Extract the (X, Y) coordinate from the center of the cell holding the provided text.  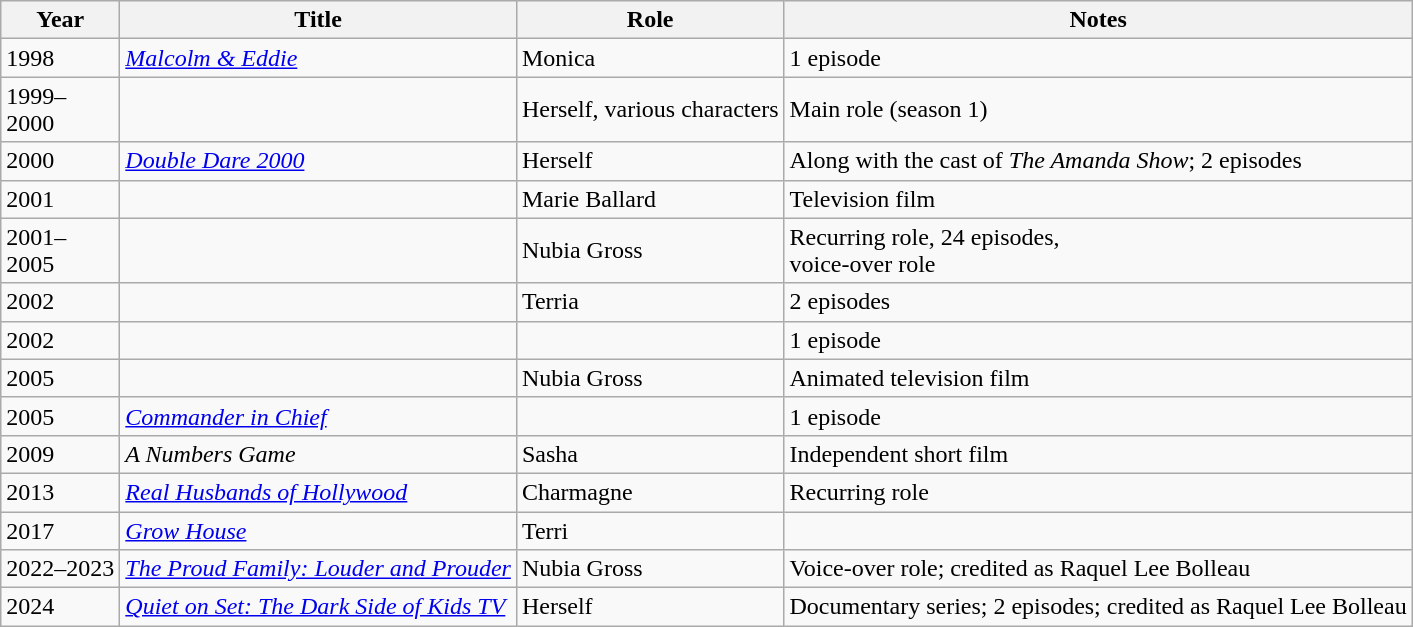
2001 (60, 199)
Notes (1098, 20)
2017 (60, 531)
Role (650, 20)
Sasha (650, 454)
2 episodes (1098, 302)
Double Dare 2000 (318, 161)
Herself, various characters (650, 110)
2024 (60, 607)
2009 (60, 454)
Malcolm & Eddie (318, 58)
Year (60, 20)
Charmagne (650, 492)
2001–2005 (60, 250)
Television film (1098, 199)
Terria (650, 302)
Commander in Chief (318, 416)
2013 (60, 492)
Terri (650, 531)
2022–2023 (60, 569)
1999–2000 (60, 110)
2000 (60, 161)
Title (318, 20)
Recurring role (1098, 492)
Documentary series; 2 episodes; credited as Raquel Lee Bolleau (1098, 607)
Main role (season 1) (1098, 110)
Real Husbands of Hollywood (318, 492)
Marie Ballard (650, 199)
1998 (60, 58)
Recurring role, 24 episodes,voice-over role (1098, 250)
Voice-over role; credited as Raquel Lee Bolleau (1098, 569)
Animated television film (1098, 378)
Monica (650, 58)
Independent short film (1098, 454)
Quiet on Set: The Dark Side of Kids TV (318, 607)
Grow House (318, 531)
The Proud Family: Louder and Prouder (318, 569)
A Numbers Game (318, 454)
Along with the cast of The Amanda Show; 2 episodes (1098, 161)
